Return (X, Y) of the center of cell containing provided text 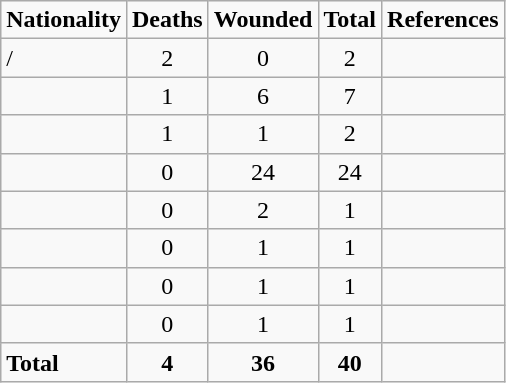
4 (167, 362)
40 (350, 362)
Deaths (167, 20)
6 (263, 96)
7 (350, 96)
/ (64, 58)
36 (263, 362)
References (444, 20)
Nationality (64, 20)
Wounded (263, 20)
